Output the [X, Y] coordinate of the center of the cell containing the given text.  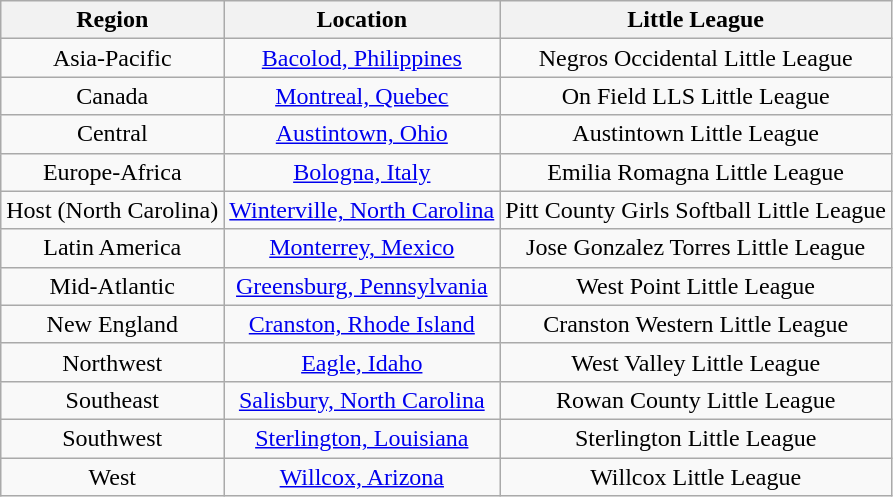
Southwest [112, 438]
Little League [696, 20]
On Field LLS Little League [696, 96]
West Point Little League [696, 286]
Latin America [112, 248]
New England [112, 324]
Location [362, 20]
Cranston, Rhode Island [362, 324]
Sterlington Little League [696, 438]
Central [112, 134]
Montreal, Quebec [362, 96]
West [112, 477]
Rowan County Little League [696, 400]
Region [112, 20]
Bologna, Italy [362, 172]
Greensburg, Pennsylvania [362, 286]
Canada [112, 96]
Salisbury, North Carolina [362, 400]
Monterrey, Mexico [362, 248]
Austintown, Ohio [362, 134]
Bacolod, Philippines [362, 58]
Eagle, Idaho [362, 362]
Pitt County Girls Softball Little League [696, 210]
Mid-Atlantic [112, 286]
Cranston Western Little League [696, 324]
Willcox Little League [696, 477]
Asia-Pacific [112, 58]
Winterville, North Carolina [362, 210]
Emilia Romagna Little League [696, 172]
Negros Occidental Little League [696, 58]
Willcox, Arizona [362, 477]
Southeast [112, 400]
Host (North Carolina) [112, 210]
Sterlington, Louisiana [362, 438]
Austintown Little League [696, 134]
Northwest [112, 362]
Europe-Africa [112, 172]
West Valley Little League [696, 362]
Jose Gonzalez Torres Little League [696, 248]
